Return the (X, Y) coordinate for the center point of the cell that contains the specified text.  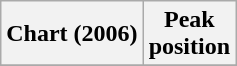
Chart (2006) (72, 34)
Peakposition (189, 34)
